Locate the cell with the specified text and output its [X, Y] center coordinate. 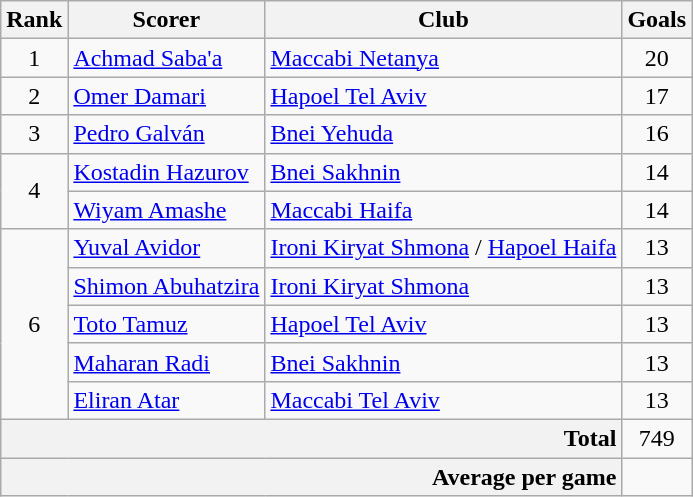
Scorer [166, 20]
Average per game [312, 477]
Goals [657, 20]
Yuval Avidor [166, 248]
Rank [34, 20]
Maccabi Tel Aviv [444, 400]
Total [312, 438]
Ironi Kiryat Shmona / Hapoel Haifa [444, 248]
Eliran Atar [166, 400]
1 [34, 58]
Wiyam Amashe [166, 210]
Toto Tamuz [166, 324]
Maccabi Netanya [444, 58]
16 [657, 134]
Club [444, 20]
Maharan Radi [166, 362]
Kostadin Hazurov [166, 172]
Maccabi Haifa [444, 210]
Shimon Abuhatzira [166, 286]
4 [34, 191]
Ironi Kiryat Shmona [444, 286]
749 [657, 438]
Pedro Galván [166, 134]
Omer Damari [166, 96]
2 [34, 96]
6 [34, 324]
20 [657, 58]
Bnei Yehuda [444, 134]
3 [34, 134]
Achmad Saba'a [166, 58]
17 [657, 96]
